Extract the [X, Y] coordinate from the center of the cell holding the provided text.  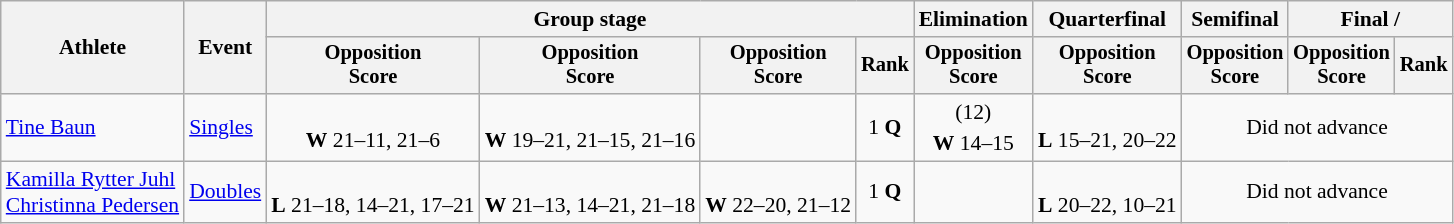
Singles [225, 128]
(12)W 14–15 [974, 128]
Elimination [974, 19]
Quarterfinal [1108, 19]
Group stage [590, 19]
W 21–13, 14–21, 21–18 [590, 192]
Tine Baun [92, 128]
W 22–20, 21–12 [778, 192]
L 21–18, 14–21, 17–21 [372, 192]
Final / [1370, 19]
L 15–21, 20–22 [1108, 128]
W 19–21, 21–15, 21–16 [590, 128]
W 21–11, 21–6 [372, 128]
Kamilla Rytter JuhlChristinna Pedersen [92, 192]
Doubles [225, 192]
Athlete [92, 48]
L 20–22, 10–21 [1108, 192]
Event [225, 48]
Semifinal [1236, 19]
